From the cell containing the given text, extract its center point as (x, y) coordinate. 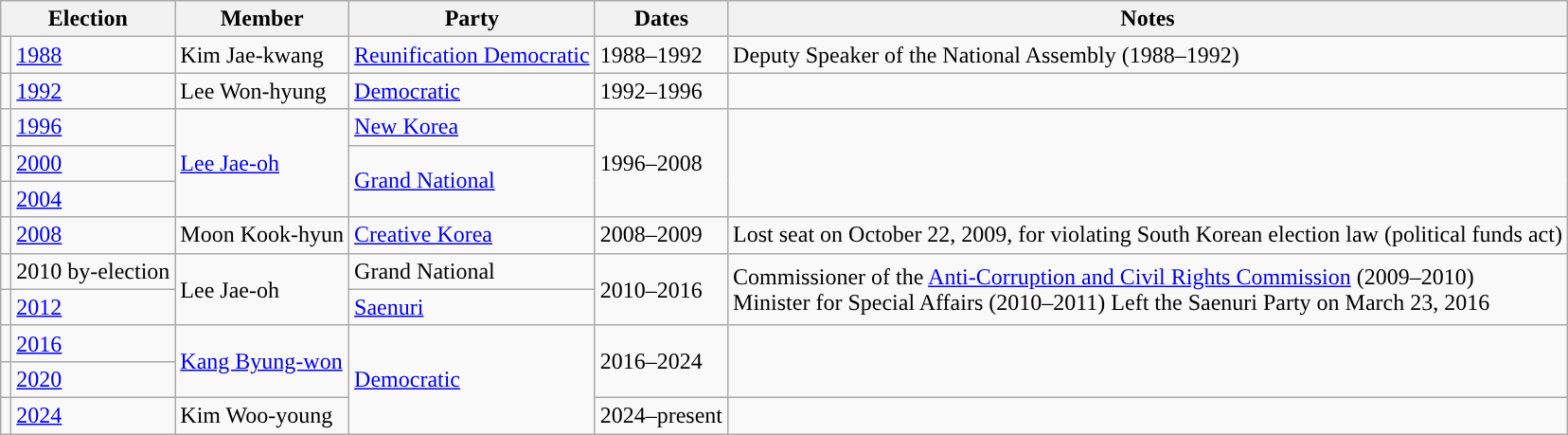
1992–1996 (661, 91)
Kang Byung-won (262, 361)
Kim Jae-kwang (262, 55)
1996–2008 (661, 163)
2010 by-election (93, 271)
2024 (93, 415)
2024–present (661, 415)
1996 (93, 127)
New Korea (472, 127)
2004 (93, 199)
Saenuri (472, 307)
2016 (93, 343)
Dates (661, 19)
1988–1992 (661, 55)
2020 (93, 379)
Moon Kook-hyun (262, 235)
Lee Won-hyung (262, 91)
Creative Korea (472, 235)
1988 (93, 55)
Deputy Speaker of the National Assembly (1988–1992) (1148, 55)
1992 (93, 91)
Kim Woo-young (262, 415)
Lost seat on October 22, 2009, for violating South Korean election law (political funds act) (1148, 235)
Election (88, 19)
2008–2009 (661, 235)
Party (472, 19)
2000 (93, 163)
Member (262, 19)
2012 (93, 307)
2016–2024 (661, 361)
2010–2016 (661, 289)
Reunification Democratic (472, 55)
Notes (1148, 19)
2008 (93, 235)
